Search for the cell housing the specified text and yield its [X, Y] center coordinate. 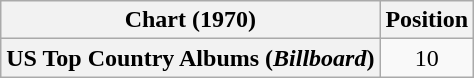
Position [427, 20]
10 [427, 58]
Chart (1970) [190, 20]
US Top Country Albums (Billboard) [190, 58]
